Determine the [x, y] coordinate at the center of the cell enclosing the given text.  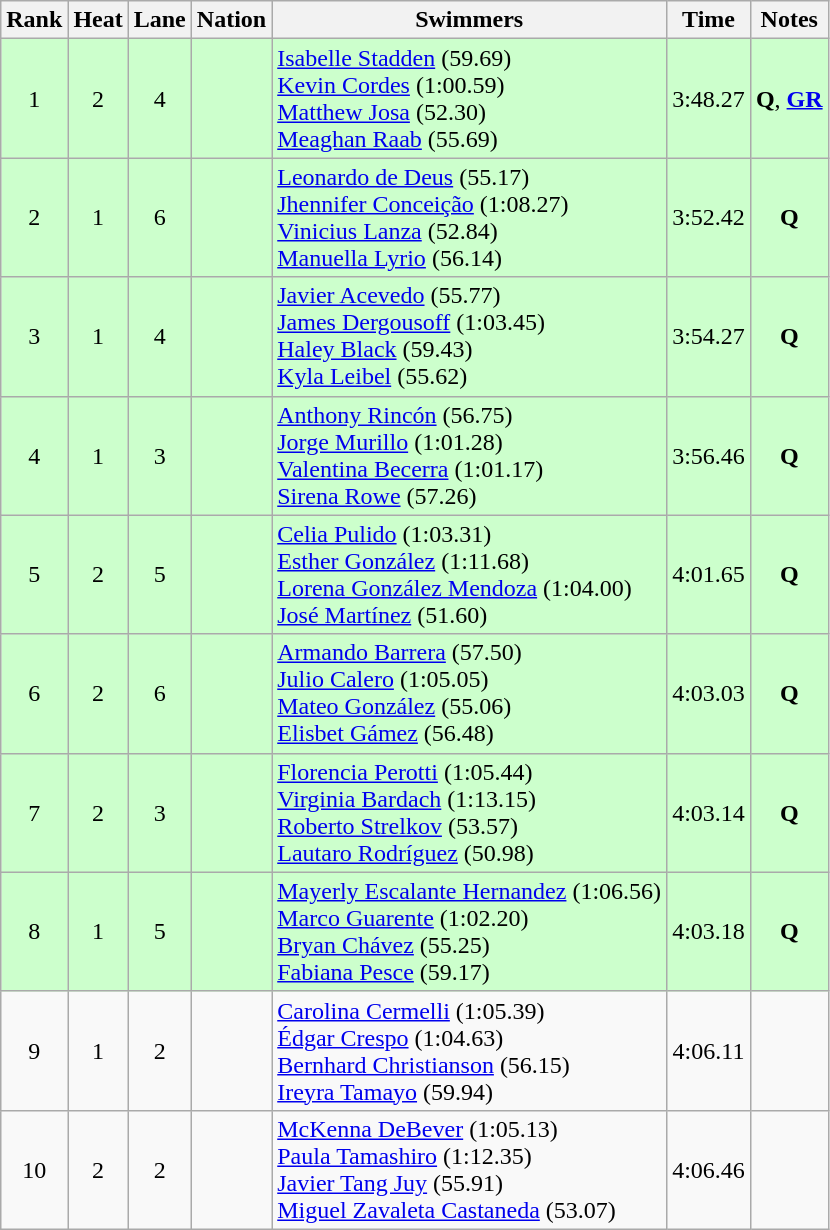
4:06.11 [709, 1050]
Lane [160, 20]
7 [34, 812]
3:56.46 [709, 456]
4:06.46 [709, 1170]
Q, GR [789, 98]
Celia Pulido (1:03.31)Esther González (1:11.68)Lorena González Mendoza (1:04.00) José Martínez (51.60) [470, 574]
Florencia Perotti (1:05.44)Virginia Bardach (1:13.15)Roberto Strelkov (53.57) Lautaro Rodríguez (50.98) [470, 812]
3:52.42 [709, 218]
Nation [231, 20]
9 [34, 1050]
McKenna DeBever (1:05.13)Paula Tamashiro (1:12.35)Javier Tang Juy (55.91) Miguel Zavaleta Castaneda (53.07) [470, 1170]
Mayerly Escalante Hernandez (1:06.56)Marco Guarente (1:02.20)Bryan Chávez (55.25) Fabiana Pesce (59.17) [470, 932]
Leonardo de Deus (55.17)Jhennifer Conceição (1:08.27)Vinicius Lanza (52.84) Manuella Lyrio (56.14) [470, 218]
Time [709, 20]
4:01.65 [709, 574]
3:48.27 [709, 98]
4:03.03 [709, 694]
Rank [34, 20]
Notes [789, 20]
4:03.14 [709, 812]
Heat [98, 20]
10 [34, 1170]
4:03.18 [709, 932]
Armando Barrera (57.50)Julio Calero (1:05.05)Mateo González (55.06) Elisbet Gámez (56.48) [470, 694]
3:54.27 [709, 336]
Isabelle Stadden (59.69)Kevin Cordes (1:00.59)Matthew Josa (52.30) Meaghan Raab (55.69) [470, 98]
8 [34, 932]
Swimmers [470, 20]
Carolina Cermelli (1:05.39)Édgar Crespo (1:04.63)Bernhard Christianson (56.15) Ireyra Tamayo (59.94) [470, 1050]
Javier Acevedo (55.77)James Dergousoff (1:03.45)Haley Black (59.43) Kyla Leibel (55.62) [470, 336]
Anthony Rincón (56.75)Jorge Murillo (1:01.28)Valentina Becerra (1:01.17) Sirena Rowe (57.26) [470, 456]
